Provide the [x, y] coordinate of the cell's center where the given text is located.  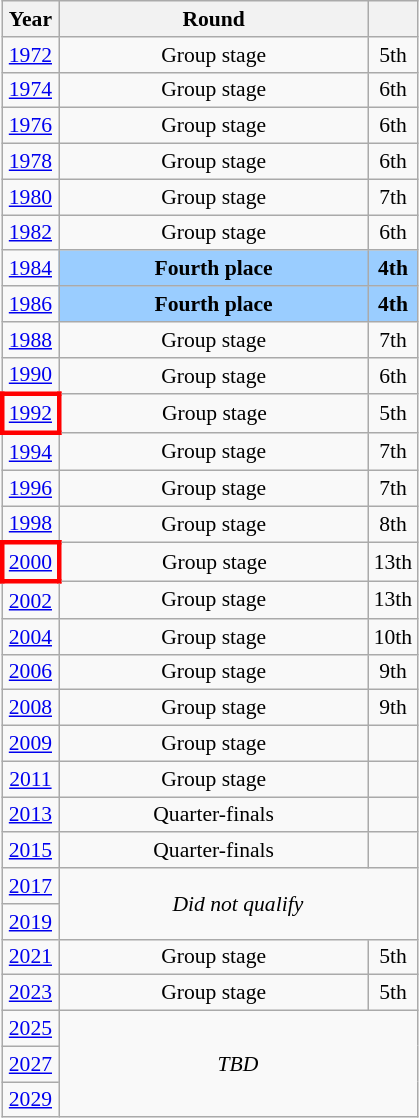
1994 [30, 452]
2017 [30, 886]
Round [214, 19]
TBD [238, 1064]
2004 [30, 637]
2021 [30, 957]
10th [394, 637]
2009 [30, 744]
1998 [30, 524]
2006 [30, 672]
Year [30, 19]
1990 [30, 376]
2029 [30, 1100]
2019 [30, 922]
Did not qualify [238, 904]
1984 [30, 269]
2002 [30, 600]
8th [394, 524]
1980 [30, 197]
1986 [30, 304]
2000 [30, 562]
1976 [30, 126]
1978 [30, 162]
1974 [30, 90]
1996 [30, 488]
2025 [30, 1029]
1982 [30, 233]
2011 [30, 779]
2015 [30, 851]
2023 [30, 993]
1992 [30, 414]
1972 [30, 55]
2027 [30, 1064]
2013 [30, 815]
1988 [30, 340]
2008 [30, 708]
